For the text-containing cell, return its midpoint in (x, y) coordinate format. 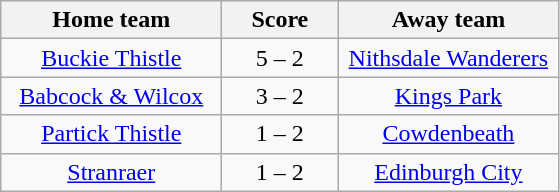
Stranraer (112, 172)
Babcock & Wilcox (112, 96)
Score (280, 20)
5 – 2 (280, 58)
Buckie Thistle (112, 58)
Away team (448, 20)
Edinburgh City (448, 172)
Partick Thistle (112, 134)
Home team (112, 20)
Nithsdale Wanderers (448, 58)
Kings Park (448, 96)
Cowdenbeath (448, 134)
3 – 2 (280, 96)
